Determine the [x, y] coordinate at the center of the cell enclosing the given text.  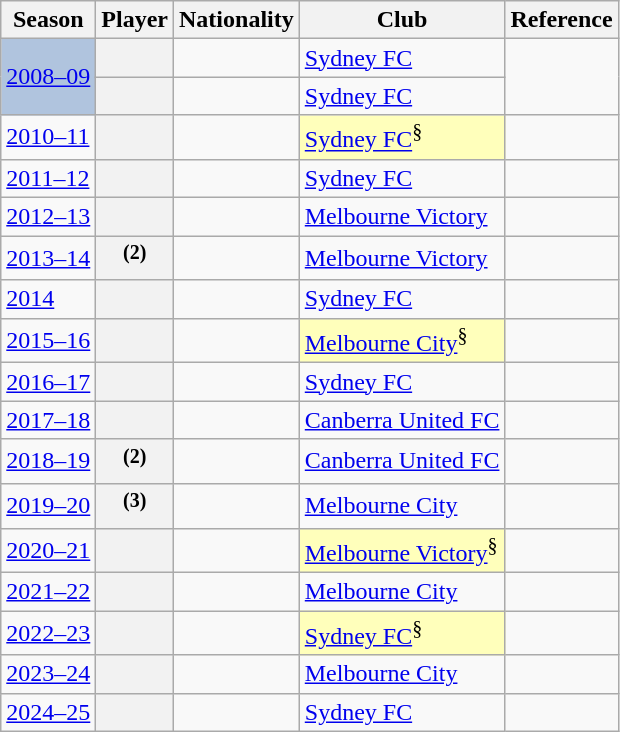
Season [48, 20]
(3) [135, 506]
Reference [562, 20]
Player [135, 20]
2024–25 [48, 712]
Club [402, 20]
2008–09 [48, 77]
2023–24 [48, 674]
2017–18 [48, 420]
2022–23 [48, 634]
2011–12 [48, 178]
2021–22 [48, 592]
Melbourne Victory§ [402, 550]
2020–21 [48, 550]
2014 [48, 299]
2019–20 [48, 506]
2016–17 [48, 382]
2015–16 [48, 340]
Nationality [237, 20]
2018–19 [48, 462]
2012–13 [48, 217]
2010–11 [48, 138]
Melbourne City§ [402, 340]
2013–14 [48, 258]
